Detect which cell encompasses the target text, then output its [x, y] center coordinate. 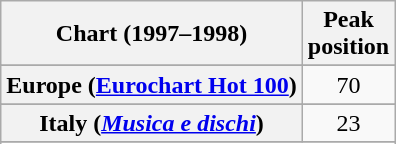
23 [348, 123]
Peakposition [348, 34]
70 [348, 85]
Chart (1997–1998) [152, 34]
Italy (Musica e dischi) [152, 123]
Europe (Eurochart Hot 100) [152, 85]
